From the cell containing the given text, extract its center point as [X, Y] coordinate. 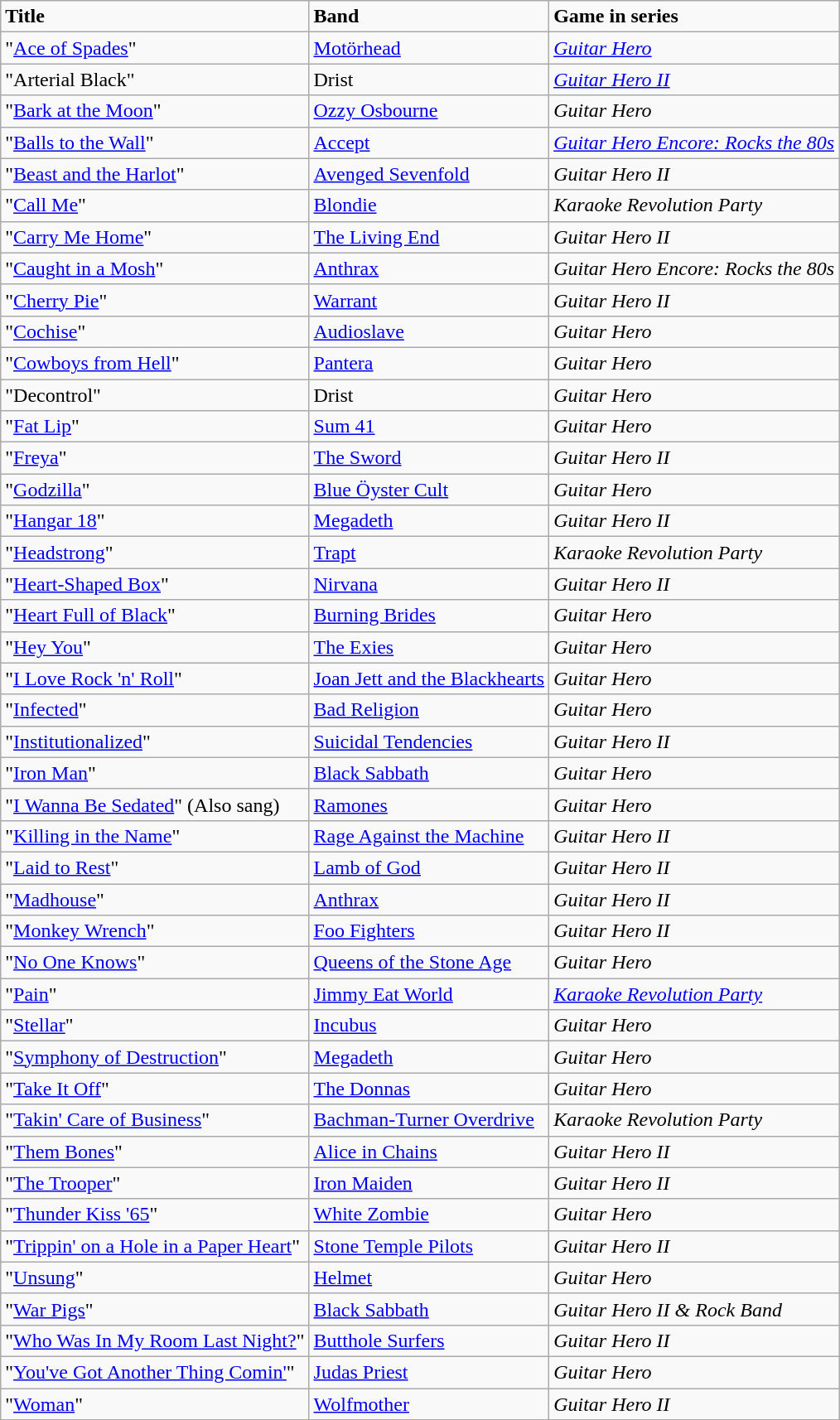
Stone Temple Pilots [429, 1246]
"Caught in a Mosh" [155, 268]
"Godzilla" [155, 490]
"Beast and the Harlot" [155, 174]
Sum 41 [429, 427]
"Fat Lip" [155, 427]
The Exies [429, 647]
Alice in Chains [429, 1152]
Avenged Sevenfold [429, 174]
"Decontrol" [155, 395]
Bachman-Turner Overdrive [429, 1120]
Ramones [429, 804]
Judas Priest [429, 1372]
"Headstrong" [155, 553]
"You've Got Another Thing Comin'" [155, 1372]
"Heart-Shaped Box" [155, 584]
White Zombie [429, 1215]
"Freya" [155, 458]
"Arterial Black" [155, 80]
Pantera [429, 363]
Bad Religion [429, 710]
"Takin' Care of Business" [155, 1120]
The Donnas [429, 1089]
Helmet [429, 1278]
"Cochise" [155, 331]
Warrant [429, 300]
Game in series [694, 17]
"Cowboys from Hell" [155, 363]
Jimmy Eat World [429, 994]
Foo Fighters [429, 931]
Title [155, 17]
"Hangar 18" [155, 521]
"Carry Me Home" [155, 237]
The Sword [429, 458]
Blue Öyster Cult [429, 490]
Blondie [429, 205]
"Laid to Rest" [155, 867]
Ozzy Osbourne [429, 111]
"No One Knows" [155, 963]
"Ace of Spades" [155, 48]
Lamb of God [429, 867]
"Woman" [155, 1404]
Accept [429, 142]
"Cherry Pie" [155, 300]
"Balls to the Wall" [155, 142]
"Who Was In My Room Last Night?" [155, 1340]
"Pain" [155, 994]
Suicidal Tendencies [429, 741]
Band [429, 17]
"Thunder Kiss '65" [155, 1215]
Queens of the Stone Age [429, 963]
Joan Jett and the Blackhearts [429, 679]
Rage Against the Machine [429, 836]
"Killing in the Name" [155, 836]
Nirvana [429, 584]
"Call Me" [155, 205]
Butthole Surfers [429, 1340]
"I Wanna Be Sedated" (Also sang) [155, 804]
Trapt [429, 553]
"Monkey Wrench" [155, 931]
"Trippin' on a Hole in a Paper Heart" [155, 1246]
Incubus [429, 1026]
"Take It Off" [155, 1089]
"Unsung" [155, 1278]
Guitar Hero II & Rock Band [694, 1309]
"Bark at the Moon" [155, 111]
Audioslave [429, 331]
Iron Maiden [429, 1183]
"War Pigs" [155, 1309]
"Stellar" [155, 1026]
"Them Bones" [155, 1152]
Burning Brides [429, 616]
"Iron Man" [155, 773]
"The Trooper" [155, 1183]
"Symphony of Destruction" [155, 1057]
"I Love Rock 'n' Roll" [155, 679]
The Living End [429, 237]
"Madhouse" [155, 899]
"Infected" [155, 710]
Wolfmother [429, 1404]
"Institutionalized" [155, 741]
"Hey You" [155, 647]
Motörhead [429, 48]
"Heart Full of Black" [155, 616]
